For the text-containing cell, return its midpoint in [X, Y] coordinate format. 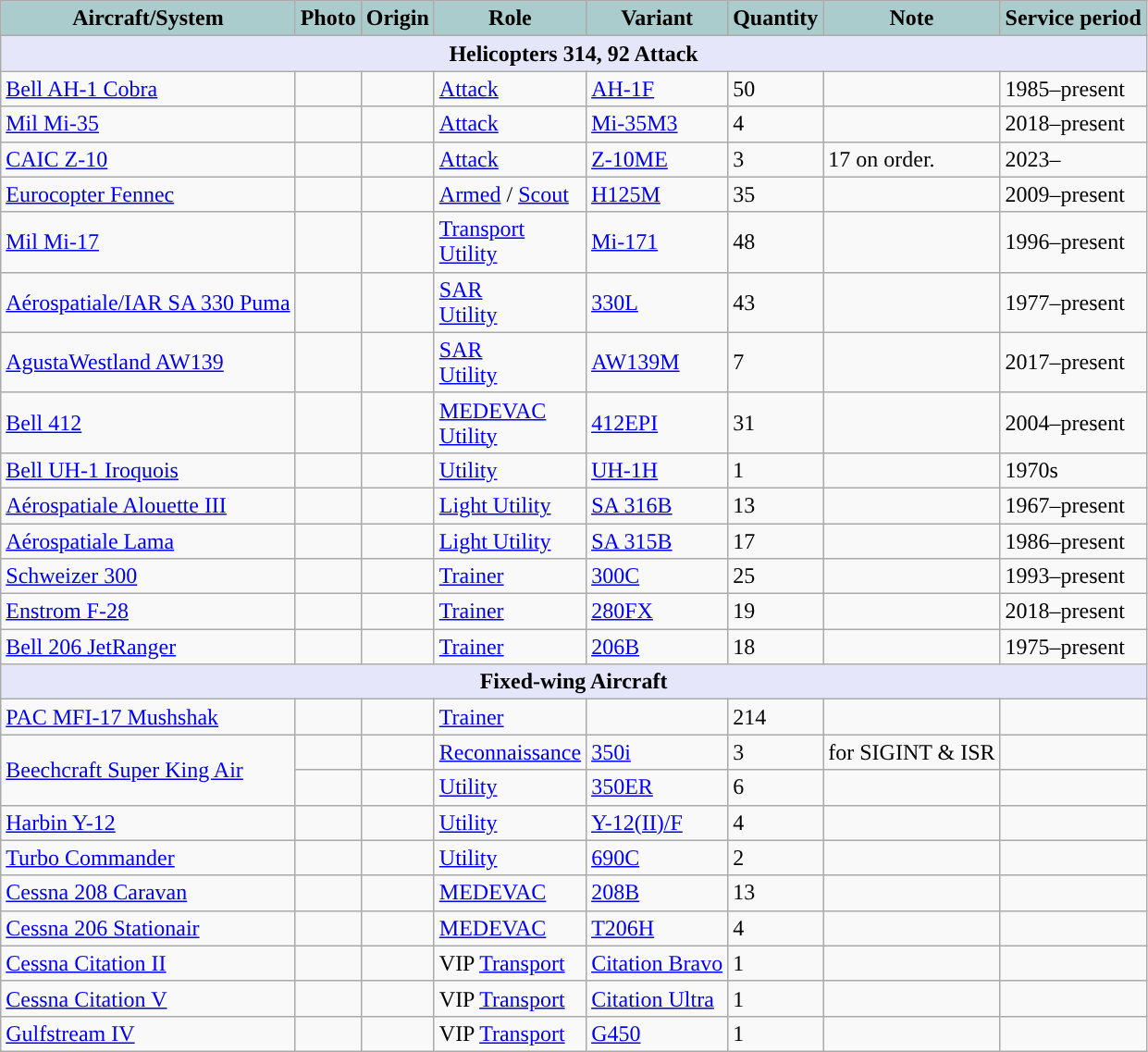
17 on order. [912, 159]
Aérospatiale Alouette III [148, 505]
43 [775, 302]
Quantity [775, 19]
Turbo Commander [148, 858]
Cessna Citation II [148, 963]
25 [775, 576]
31 [775, 422]
Aérospatiale Lama [148, 541]
T206H [657, 928]
48 [775, 242]
Service period [1073, 19]
Eurocopter Fennec [148, 194]
Citation Ultra [657, 998]
Beechcraft Super King Air [148, 770]
TransportUtility [510, 242]
206B [657, 647]
Gulfstream IV [148, 1033]
18 [775, 647]
350i [657, 752]
1970s [1073, 470]
Bell UH-1 Iroquois [148, 470]
Mi-171 [657, 242]
Reconnaissance [510, 752]
Armed / Scout [510, 194]
214 [775, 717]
SA 316B [657, 505]
1967–present [1073, 505]
2009–present [1073, 194]
Enstrom F-28 [148, 612]
Aérospatiale/IAR SA 330 Puma [148, 302]
2 [775, 858]
300C [657, 576]
Cessna 208 Caravan [148, 893]
330L [657, 302]
208B [657, 893]
Mil Mi-17 [148, 242]
AgustaWestland AW139 [148, 363]
Bell AH-1 Cobra [148, 89]
Aircraft/System [148, 19]
SA 315B [657, 541]
350ER [657, 787]
H125M [657, 194]
AW139M [657, 363]
PAC MFI-17 Mushshak [148, 717]
Role [510, 19]
Helicopters 314, 92 Attack [574, 54]
Cessna 206 Stationair [148, 928]
Cessna Citation V [148, 998]
1975–present [1073, 647]
Photo [327, 19]
2004–present [1073, 422]
Bell 206 JetRanger [148, 647]
2023– [1073, 159]
1977–present [1073, 302]
Schweizer 300 [148, 576]
Variant [657, 19]
Mil Mi-35 [148, 124]
Origin [398, 19]
G450 [657, 1033]
1986–present [1073, 541]
MEDEVACUtility [510, 422]
Bell 412 [148, 422]
1993–present [1073, 576]
7 [775, 363]
Mi-35M3 [657, 124]
1996–present [1073, 242]
CAIC Z-10 [148, 159]
2017–present [1073, 363]
Note [912, 19]
17 [775, 541]
6 [775, 787]
Y-12(II)/F [657, 823]
690C [657, 858]
19 [775, 612]
412EPI [657, 422]
Harbin Y-12 [148, 823]
50 [775, 89]
for SIGINT & ISR [912, 752]
Fixed-wing Aircraft [574, 682]
Z-10ME [657, 159]
Citation Bravo [657, 963]
1985–present [1073, 89]
AH-1F [657, 89]
UH-1H [657, 470]
280FX [657, 612]
35 [775, 194]
